Output the [X, Y] coordinate of the center of the cell containing the given text.  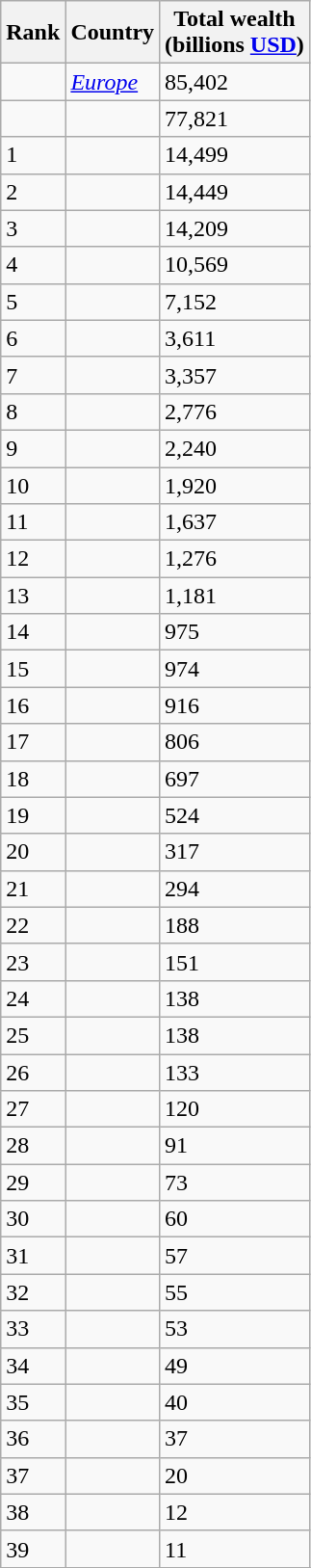
7 [33, 375]
13 [33, 596]
26 [33, 1073]
14,209 [235, 228]
2,240 [235, 448]
77,821 [235, 119]
24 [33, 998]
17 [33, 742]
33 [33, 1329]
31 [33, 1256]
Country [113, 33]
524 [235, 815]
697 [235, 779]
30 [33, 1219]
8 [33, 412]
10 [33, 485]
36 [33, 1439]
25 [33, 1035]
19 [33, 815]
3 [33, 228]
85,402 [235, 82]
317 [235, 852]
120 [235, 1109]
16 [33, 705]
1,637 [235, 522]
1,920 [235, 485]
34 [33, 1366]
3,357 [235, 375]
14 [33, 632]
15 [33, 669]
49 [235, 1366]
35 [33, 1402]
91 [235, 1146]
294 [235, 889]
2 [33, 192]
4 [33, 265]
32 [33, 1292]
14,499 [235, 155]
23 [33, 962]
975 [235, 632]
53 [235, 1329]
974 [235, 669]
1,276 [235, 559]
40 [235, 1402]
133 [235, 1073]
38 [33, 1512]
5 [33, 302]
60 [235, 1219]
28 [33, 1146]
22 [33, 925]
Europe [113, 82]
29 [33, 1183]
Total wealth(billions USD) [235, 33]
18 [33, 779]
188 [235, 925]
27 [33, 1109]
55 [235, 1292]
1 [33, 155]
21 [33, 889]
806 [235, 742]
10,569 [235, 265]
3,611 [235, 338]
14,449 [235, 192]
57 [235, 1256]
9 [33, 448]
151 [235, 962]
6 [33, 338]
Rank [33, 33]
7,152 [235, 302]
39 [33, 1549]
916 [235, 705]
1,181 [235, 596]
2,776 [235, 412]
73 [235, 1183]
